Locate the cell with the specified text and output its [x, y] center coordinate. 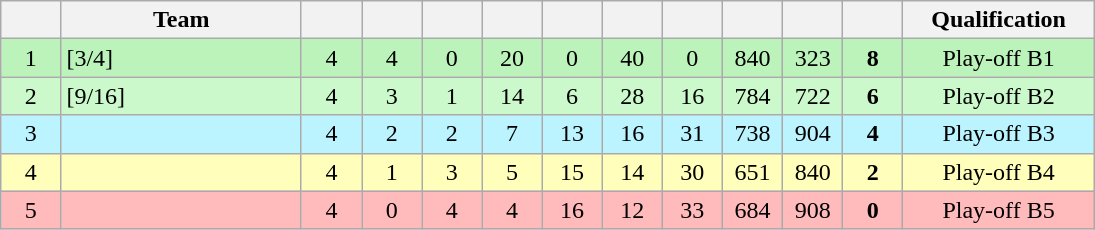
Qualification [998, 20]
8 [873, 58]
33 [692, 210]
28 [632, 96]
Play-off B5 [998, 210]
40 [632, 58]
7 [512, 134]
684 [752, 210]
908 [813, 210]
30 [692, 172]
15 [572, 172]
13 [572, 134]
[3/4] [182, 58]
Play-off B1 [998, 58]
20 [512, 58]
784 [752, 96]
31 [692, 134]
722 [813, 96]
Team [182, 20]
Play-off B2 [998, 96]
323 [813, 58]
Play-off B3 [998, 134]
Play-off B4 [998, 172]
651 [752, 172]
904 [813, 134]
[9/16] [182, 96]
12 [632, 210]
738 [752, 134]
